Return the (X, Y) coordinate for the center point of the cell that contains the specified text.  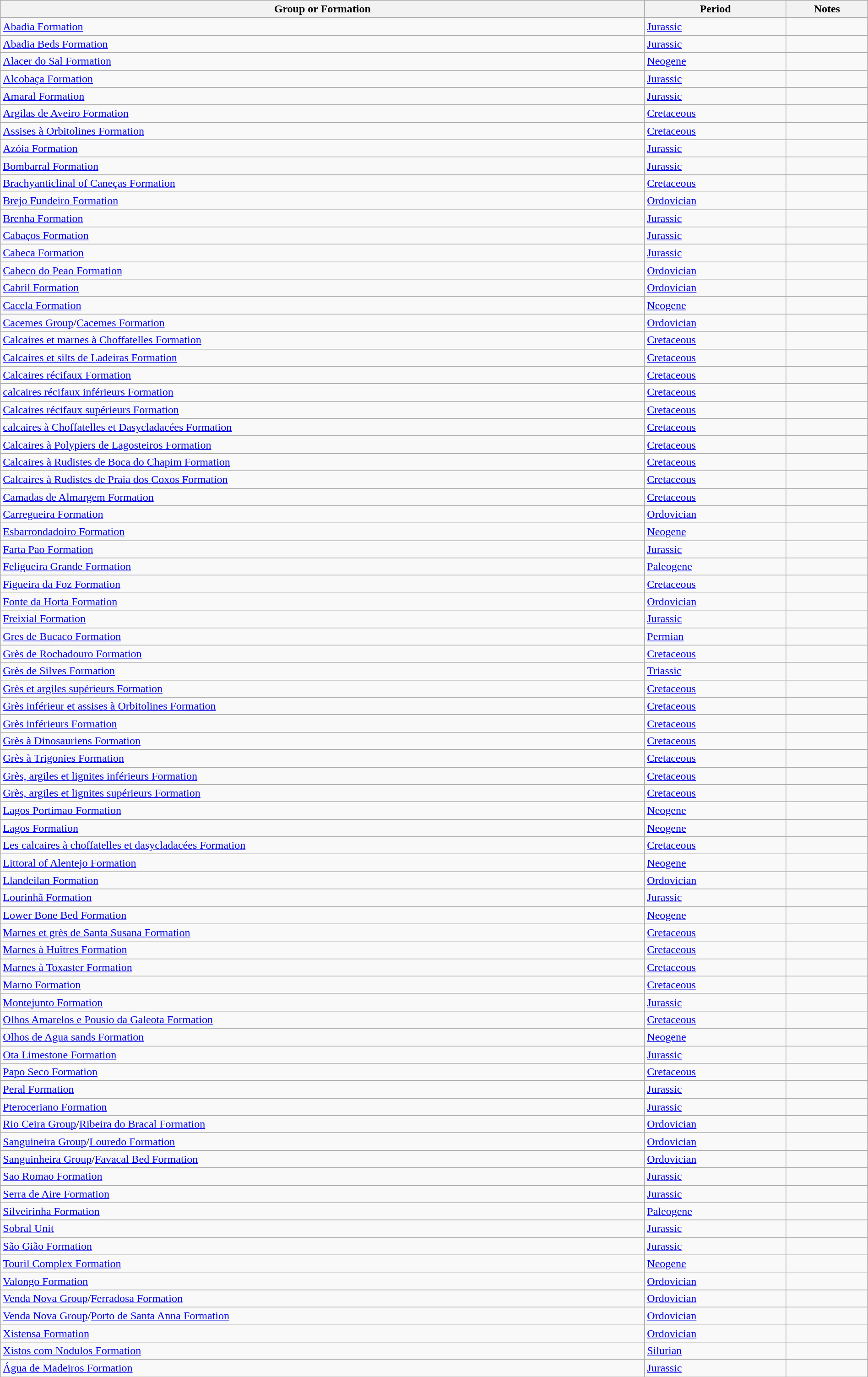
Grès de Silves Formation (322, 671)
Alacer do Sal Formation (322, 61)
Venda Nova Group/Porto de Santa Anna Formation (322, 1316)
Abadia Beds Formation (322, 44)
Calcaires et silts de Ladeiras Formation (322, 358)
Period (716, 9)
Silveirinha Formation (322, 1211)
Notes (827, 9)
Sao Romao Formation (322, 1176)
Camadas de Almargem Formation (322, 497)
Triassic (716, 671)
Grès à Trigonies Formation (322, 758)
Calcaires et marnes à Choffatelles Formation (322, 340)
Cacemes Group/Cacemes Formation (322, 323)
Sanguineira Group/Louredo Formation (322, 1142)
Calcaires récifaux Formation (322, 375)
Lagos Formation (322, 828)
Freixial Formation (322, 619)
Permian (716, 636)
Grès inférieur et assises à Orbitolines Formation (322, 706)
Olhos Amarelos e Pousio da Galeota Formation (322, 1019)
Marno Formation (322, 985)
Marnes et grès de Santa Susana Formation (322, 932)
Argilas de Aveiro Formation (322, 114)
Calcaires à Rudistes de Praia dos Coxos Formation (322, 479)
Olhos de Agua sands Formation (322, 1037)
Cabeca Formation (322, 253)
Esbarrondadoiro Formation (322, 532)
Abadia Formation (322, 27)
calcaires récifaux inférieurs Formation (322, 392)
Peral Formation (322, 1090)
Les calcaires à choffatelles et dasycladacées Formation (322, 846)
Grès de Rochadouro Formation (322, 654)
Grès à Dinosauriens Formation (322, 741)
Amaral Formation (322, 96)
Gres de Bucaco Formation (322, 636)
Bombarral Formation (322, 166)
Brejo Fundeiro Formation (322, 201)
Group or Formation (322, 9)
Rio Ceira Group/Ribeira do Bracal Formation (322, 1124)
Lagos Portimao Formation (322, 811)
Sanguinheira Group/Favacal Bed Formation (322, 1159)
Feligueira Grande Formation (322, 567)
Calcaires à Polypiers de Lagosteiros Formation (322, 445)
calcaires à Choffatelles et Dasycladacées Formation (322, 427)
Cacela Formation (322, 305)
Xistensa Formation (322, 1334)
Água de Madeiros Formation (322, 1368)
Grès inférieurs Formation (322, 723)
Brachyanticlinal of Caneças Formation (322, 183)
Grès et argiles supérieurs Formation (322, 688)
Marnes à Huîtres Formation (322, 950)
Papo Seco Formation (322, 1072)
Touril Complex Formation (322, 1263)
Venda Nova Group/Ferradosa Formation (322, 1298)
Alcobaça Formation (322, 79)
Sobral Unit (322, 1229)
Brenha Formation (322, 218)
Fonte da Horta Formation (322, 602)
Silurian (716, 1351)
Pteroceriano Formation (322, 1107)
Grès, argiles et lignites supérieurs Formation (322, 793)
Marnes à Toxaster Formation (322, 967)
Cabeco do Peao Formation (322, 271)
Montejunto Formation (322, 1002)
Carregueira Formation (322, 515)
Farta Pao Formation (322, 549)
Lower Bone Bed Formation (322, 915)
Cabril Formation (322, 288)
Cabaços Formation (322, 236)
Valongo Formation (322, 1281)
São Gião Formation (322, 1246)
Lourinhã Formation (322, 898)
Serra de Aire Formation (322, 1194)
Littoral of Alentejo Formation (322, 863)
Xistos com Nodulos Formation (322, 1351)
Calcaires récifaux supérieurs Formation (322, 410)
Calcaires à Rudistes de Boca do Chapim Formation (322, 462)
Figueira da Foz Formation (322, 584)
Grès, argiles et lignites inférieurs Formation (322, 776)
Ota Limestone Formation (322, 1054)
Assises à Orbitolines Formation (322, 131)
Llandeilan Formation (322, 880)
Azóia Formation (322, 148)
